Identify which cell holds the provided text, then report its (X, Y) central coordinate. 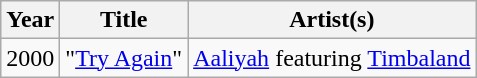
Artist(s) (332, 20)
Year (30, 20)
Title (124, 20)
2000 (30, 58)
Aaliyah featuring Timbaland (332, 58)
"Try Again" (124, 58)
